From the cell containing the given text, extract its center point as [x, y] coordinate. 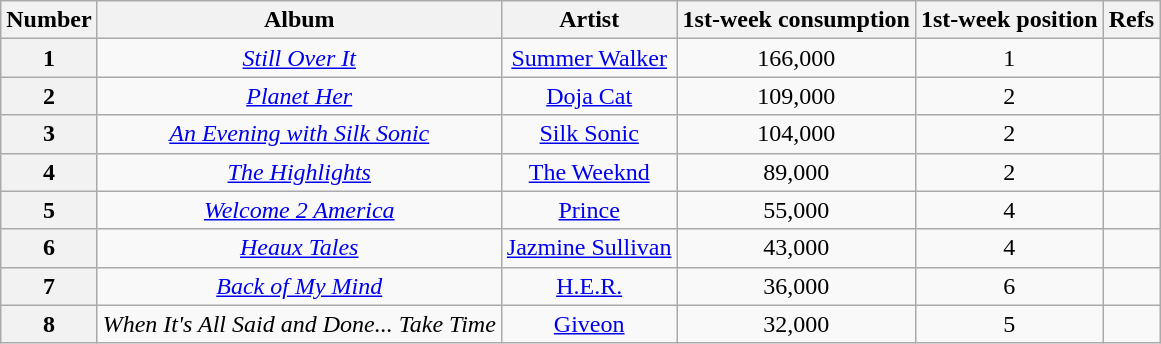
Prince [589, 210]
Still Over It [299, 58]
The Weeknd [589, 172]
Silk Sonic [589, 134]
Artist [589, 20]
109,000 [796, 96]
32,000 [796, 324]
Refs [1131, 20]
H.E.R. [589, 286]
When It's All Said and Done... Take Time [299, 324]
7 [49, 286]
104,000 [796, 134]
3 [49, 134]
166,000 [796, 58]
Giveon [589, 324]
Back of My Mind [299, 286]
The Highlights [299, 172]
Jazmine Sullivan [589, 248]
43,000 [796, 248]
8 [49, 324]
An Evening with Silk Sonic [299, 134]
Summer Walker [589, 58]
36,000 [796, 286]
55,000 [796, 210]
1st-week consumption [796, 20]
1st-week position [1009, 20]
Album [299, 20]
89,000 [796, 172]
Welcome 2 America [299, 210]
Doja Cat [589, 96]
Heaux Tales [299, 248]
Planet Her [299, 96]
Number [49, 20]
